Scan for the cell matching the given text and deliver its (x, y) coordinate at center. 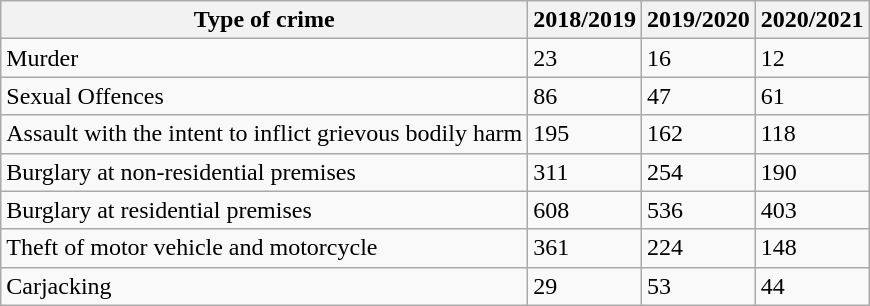
47 (698, 96)
61 (812, 96)
Theft of motor vehicle and motorcycle (264, 248)
536 (698, 210)
195 (585, 134)
608 (585, 210)
148 (812, 248)
224 (698, 248)
Sexual Offences (264, 96)
311 (585, 172)
2019/2020 (698, 20)
2020/2021 (812, 20)
Murder (264, 58)
12 (812, 58)
16 (698, 58)
Burglary at non-residential premises (264, 172)
403 (812, 210)
Burglary at residential premises (264, 210)
44 (812, 286)
Carjacking (264, 286)
53 (698, 286)
190 (812, 172)
86 (585, 96)
2018/2019 (585, 20)
361 (585, 248)
23 (585, 58)
162 (698, 134)
Type of crime (264, 20)
29 (585, 286)
254 (698, 172)
Assault with the intent to inflict grievous bodily harm (264, 134)
118 (812, 134)
